Extract the [X, Y] coordinate from the center of the cell holding the provided text.  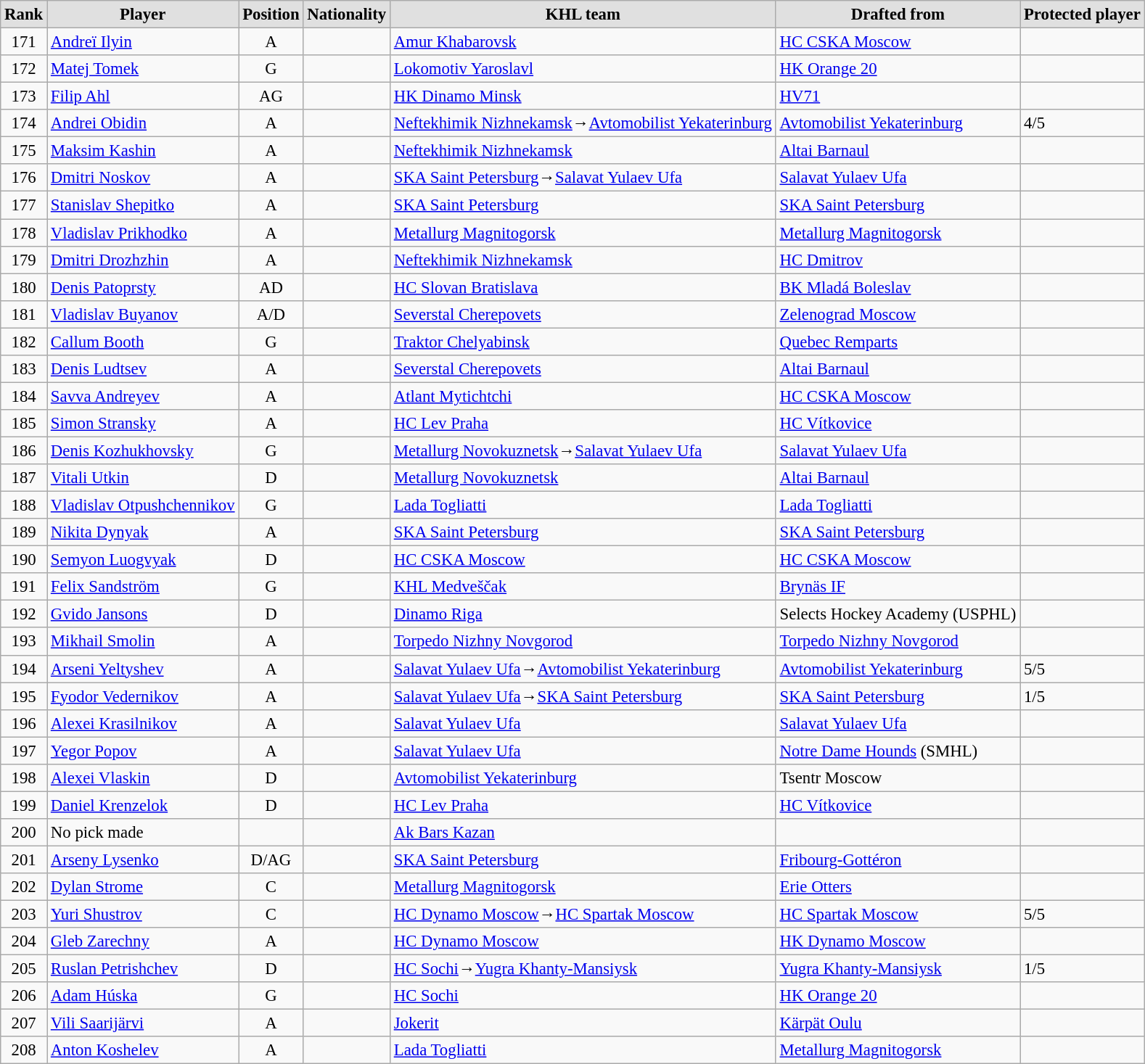
197 [24, 751]
Selects Hockey Academy (USPHL) [898, 614]
Felix Sandström [143, 587]
203 [24, 915]
Andreï Ilyin [143, 42]
176 [24, 178]
188 [24, 506]
HC Spartak Moscow [898, 915]
171 [24, 42]
200 [24, 833]
Amur Khabarovsk [583, 42]
Gleb Zarechny [143, 941]
Vitali Utkin [143, 478]
HK Dinamo Minsk [583, 96]
Erie Otters [898, 887]
Yuri Shustrov [143, 915]
Nationality [347, 15]
184 [24, 396]
179 [24, 260]
201 [24, 859]
195 [24, 696]
HC Sochi [583, 996]
Mikhail Smolin [143, 642]
192 [24, 614]
Lokomotiv Yaroslavl [583, 69]
Savva Andreyev [143, 396]
HC Dynamo Moscow [583, 941]
207 [24, 1023]
Player [143, 15]
177 [24, 205]
Brynäs IF [898, 587]
Neftekhimik Nizhnekamsk→Avtomobilist Yekaterinburg [583, 123]
Kärpät Oulu [898, 1023]
Alexei Vlaskin [143, 778]
Ruslan Petrishchev [143, 969]
Dinamo Riga [583, 614]
186 [24, 450]
Vladislav Buyanov [143, 314]
204 [24, 941]
Rank [24, 15]
Filip Ahl [143, 96]
Zelenograd Moscow [898, 314]
Metallurg Novokuznetsk→Salavat Yulaev Ufa [583, 450]
Semyon Luogvyak [143, 560]
Nikita Dynyak [143, 532]
HK Dynamo Moscow [898, 941]
Protected player [1083, 15]
Arseny Lysenko [143, 859]
Dylan Strome [143, 887]
No pick made [143, 833]
HC Sochi→Yugra Khanty-Mansiysk [583, 969]
HC Dmitrov [898, 260]
Fyodor Vedernikov [143, 696]
Maksim Kashin [143, 151]
172 [24, 69]
Metallurg Novokuznetsk [583, 478]
Alexei Krasilnikov [143, 723]
Denis Kozhukhovsky [143, 450]
174 [24, 123]
180 [24, 287]
Matej Tomek [143, 69]
Quebec Remparts [898, 342]
KHL team [583, 15]
Yegor Popov [143, 751]
Adam Húska [143, 996]
198 [24, 778]
AG [271, 96]
Tsentr Moscow [898, 778]
Jokerit [583, 1023]
A/D [271, 314]
Simon Stransky [143, 424]
SKA Saint Petersburg→Salavat Yulaev Ufa [583, 178]
Yugra Khanty-Mansiysk [898, 969]
Position [271, 15]
Denis Patoprsty [143, 287]
194 [24, 669]
Dmitri Drozhzhin [143, 260]
Traktor Chelyabinsk [583, 342]
181 [24, 314]
Callum Booth [143, 342]
HC Slovan Bratislava [583, 287]
Stanislav Shepitko [143, 205]
BK Mladá Boleslav [898, 287]
KHL Medveščak [583, 587]
193 [24, 642]
Atlant Mytichtchi [583, 396]
196 [24, 723]
Vili Saarijärvi [143, 1023]
Vladislav Otpushchennikov [143, 506]
HC Dynamo Moscow→HC Spartak Moscow [583, 915]
Fribourg-Gottéron [898, 859]
Vladislav Prikhodko [143, 233]
Salavat Yulaev Ufa→SKA Saint Petersburg [583, 696]
Denis Ludtsev [143, 369]
182 [24, 342]
173 [24, 96]
AD [271, 287]
Andrei Obidin [143, 123]
190 [24, 560]
Notre Dame Hounds (SMHL) [898, 751]
Salavat Yulaev Ufa→Avtomobilist Yekaterinburg [583, 669]
175 [24, 151]
Dmitri Noskov [143, 178]
199 [24, 805]
185 [24, 424]
HV71 [898, 96]
Drafted from [898, 15]
206 [24, 996]
Gvido Jansons [143, 614]
202 [24, 887]
Daniel Krenzelok [143, 805]
205 [24, 969]
189 [24, 532]
183 [24, 369]
4/5 [1083, 123]
Arseni Yeltyshev [143, 669]
187 [24, 478]
178 [24, 233]
D/AG [271, 859]
Ak Bars Kazan [583, 833]
191 [24, 587]
